Identify which cell holds the provided text, then report its [X, Y] central coordinate. 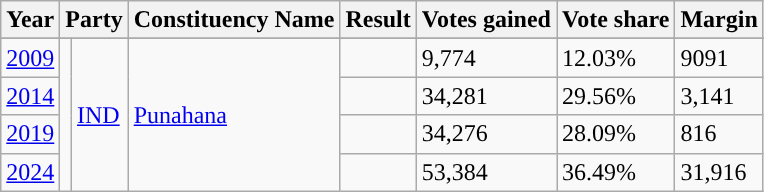
31,916 [719, 172]
34,281 [486, 96]
IND [100, 115]
Year [30, 20]
2024 [30, 172]
9091 [719, 58]
2019 [30, 134]
34,276 [486, 134]
Result [378, 20]
36.49% [615, 172]
12.03% [615, 58]
9,774 [486, 58]
2014 [30, 96]
29.56% [615, 96]
Votes gained [486, 20]
53,384 [486, 172]
Punahana [234, 115]
28.09% [615, 134]
Margin [719, 20]
Party [94, 20]
Constituency Name [234, 20]
Vote share [615, 20]
816 [719, 134]
3,141 [719, 96]
2009 [30, 58]
